Locate the cell with the specified text and output its (x, y) center coordinate. 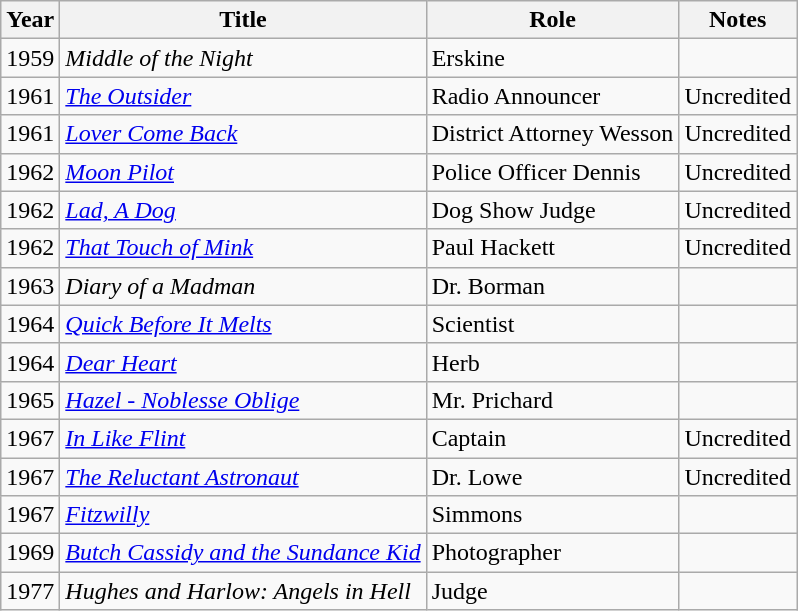
Middle of the Night (243, 58)
Role (552, 20)
District Attorney Wesson (552, 134)
Erskine (552, 58)
1977 (30, 591)
1965 (30, 400)
1969 (30, 553)
Dear Heart (243, 362)
1959 (30, 58)
Quick Before It Melts (243, 324)
Scientist (552, 324)
The Reluctant Astronaut (243, 477)
Paul Hackett (552, 248)
Dr. Borman (552, 286)
1963 (30, 286)
Diary of a Madman (243, 286)
Notes (738, 20)
Dog Show Judge (552, 210)
Butch Cassidy and the Sundance Kid (243, 553)
Lover Come Back (243, 134)
Captain (552, 438)
In Like Flint (243, 438)
Herb (552, 362)
That Touch of Mink (243, 248)
Year (30, 20)
The Outsider (243, 96)
Photographer (552, 553)
Police Officer Dennis (552, 172)
Radio Announcer (552, 96)
Hughes and Harlow: Angels in Hell (243, 591)
Moon Pilot (243, 172)
Mr. Prichard (552, 400)
Title (243, 20)
Hazel - Noblesse Oblige (243, 400)
Dr. Lowe (552, 477)
Simmons (552, 515)
Judge (552, 591)
Lad, A Dog (243, 210)
Fitzwilly (243, 515)
